Identify which cell holds the provided text, then report its (x, y) central coordinate. 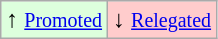
↑ Promoted (54, 20)
↓ Relegated (162, 20)
